Output the (x, y) coordinate of the center of the cell containing the given text.  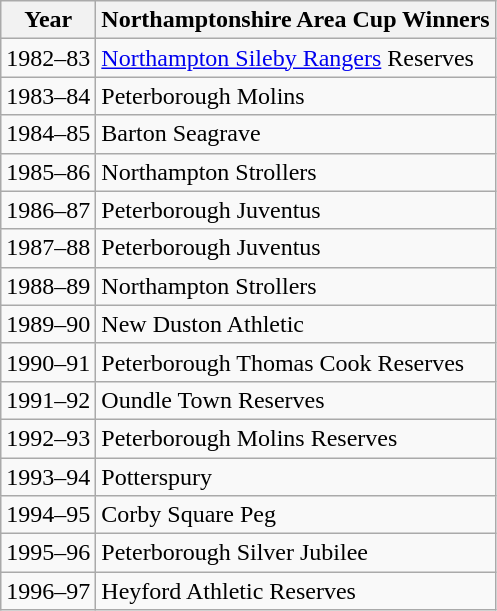
1986–87 (48, 210)
1996–97 (48, 591)
1982–83 (48, 58)
Year (48, 20)
1992–93 (48, 438)
Peterborough Silver Jubilee (296, 553)
Northampton Sileby Rangers Reserves (296, 58)
1994–95 (48, 515)
Oundle Town Reserves (296, 400)
New Duston Athletic (296, 324)
1987–88 (48, 248)
1983–84 (48, 96)
Corby Square Peg (296, 515)
1995–96 (48, 553)
Barton Seagrave (296, 134)
1989–90 (48, 324)
1985–86 (48, 172)
1988–89 (48, 286)
1990–91 (48, 362)
Peterborough Thomas Cook Reserves (296, 362)
1993–94 (48, 477)
Peterborough Molins Reserves (296, 438)
Peterborough Molins (296, 96)
Potterspury (296, 477)
Northamptonshire Area Cup Winners (296, 20)
1991–92 (48, 400)
Heyford Athletic Reserves (296, 591)
1984–85 (48, 134)
